Return [X, Y] of the center of cell containing provided text 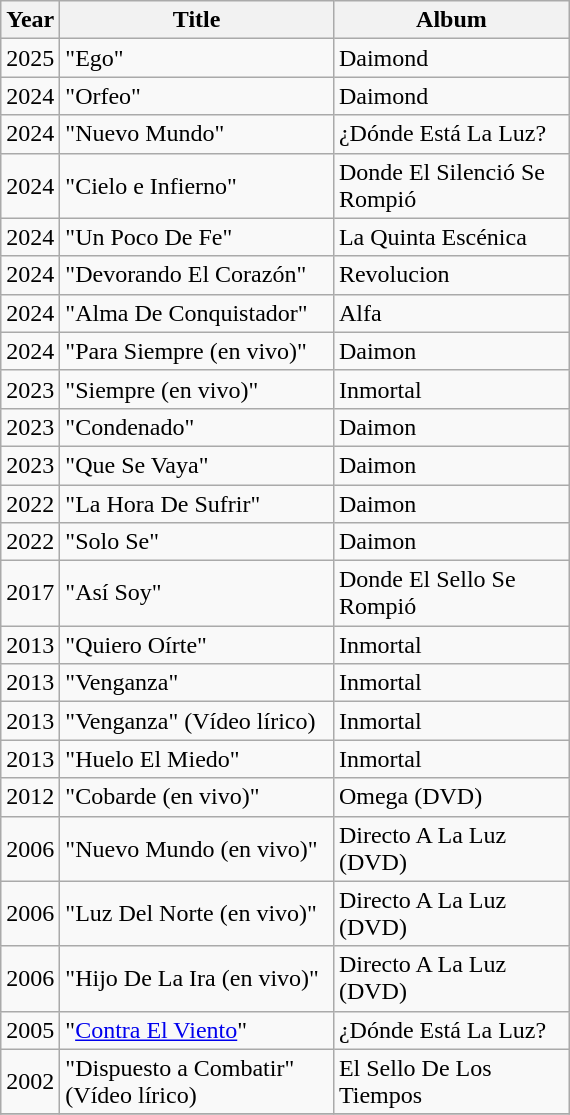
Donde El Silenció Se Rompió [451, 186]
Omega (DVD) [451, 797]
"Que Se Vaya" [197, 465]
"Luz Del Norte (en vivo)" [197, 914]
"Así Soy" [197, 594]
2012 [30, 797]
"Nuevo Mundo" [197, 134]
Donde El Sello Se Rompió [451, 594]
"Cobarde (en vivo)" [197, 797]
"La Hora De Sufrir" [197, 503]
"Venganza" [197, 683]
El Sello De Los Tiempos [451, 1082]
"Para Siempre (en vivo)" [197, 351]
La Quinta Escénica [451, 237]
Album [451, 20]
2005 [30, 1030]
"Siempre (en vivo)" [197, 389]
Revolucion [451, 275]
"Alma De Conquistador" [197, 313]
"Devorando El Corazón" [197, 275]
"Contra El Viento" [197, 1030]
Title [197, 20]
Year [30, 20]
"Venganza" (Vídeo lírico) [197, 721]
Alfa [451, 313]
"Orfeo" [197, 96]
2025 [30, 58]
"Dispuesto a Combatir" (Vídeo lírico) [197, 1082]
"Ego" [197, 58]
"Condenado" [197, 427]
"Solo Se" [197, 542]
"Nuevo Mundo (en vivo)" [197, 848]
"Un Poco De Fe" [197, 237]
2002 [30, 1082]
"Cielo e Infierno" [197, 186]
"Huelo El Miedo" [197, 759]
2017 [30, 594]
"Quiero Oírte" [197, 645]
"Hijo De La Ira (en vivo)" [197, 978]
